Determine the (x, y) coordinate at the center of the cell enclosing the given text.  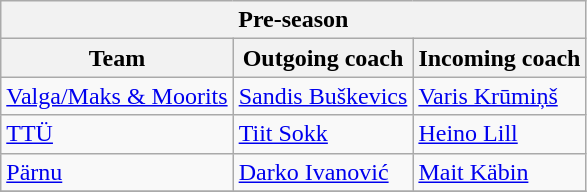
Outgoing coach (323, 58)
Mait Käbin (500, 172)
TTÜ (117, 134)
Darko Ivanović (323, 172)
Incoming coach (500, 58)
Tiit Sokk (323, 134)
Heino Lill (500, 134)
Team (117, 58)
Pärnu (117, 172)
Pre-season (294, 20)
Valga/Maks & Moorits (117, 96)
Sandis Buškevics (323, 96)
Varis Krūmiņš (500, 96)
